Identify which cell holds the provided text, then report its (X, Y) central coordinate. 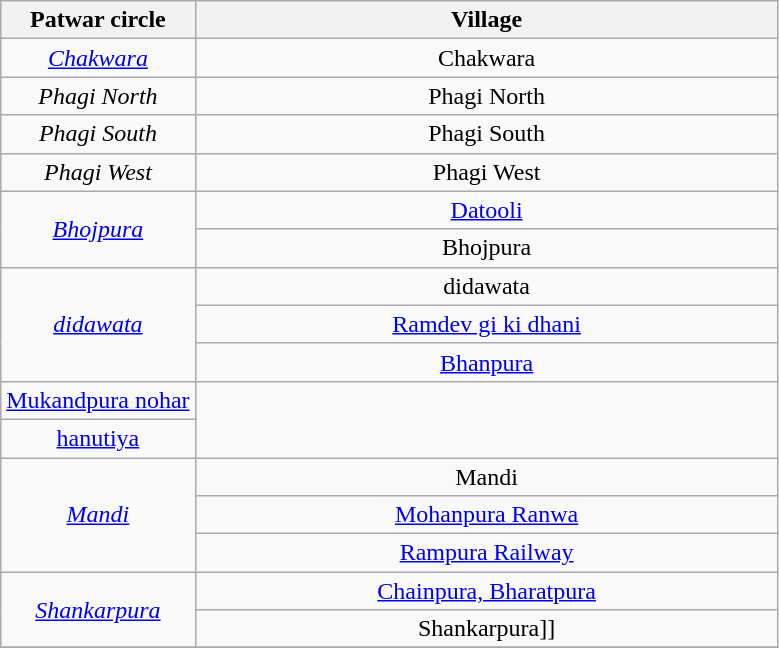
hanutiya (98, 438)
Village (486, 20)
Shankarpura]] (486, 629)
Chainpura, Bharatpura (486, 591)
Rampura Railway (486, 553)
Bhanpura (486, 362)
Datooli (486, 210)
Mohanpura Ranwa (486, 515)
Patwar circle (98, 20)
Shankarpura (98, 610)
Mukandpura nohar (98, 400)
Ramdev gi ki dhani (486, 324)
